Return (x, y) of the center of cell containing provided text 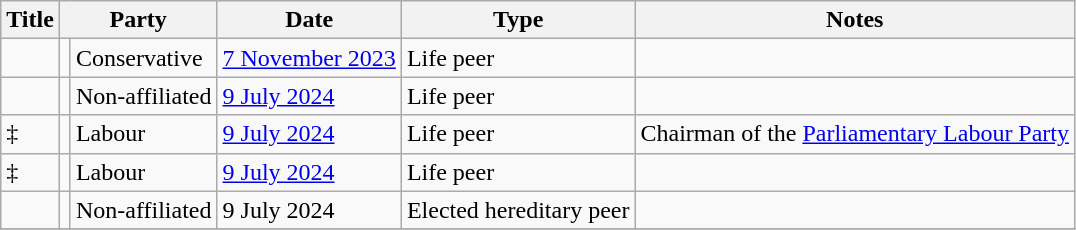
Notes (855, 20)
Party (138, 20)
Conservative (144, 58)
Elected hereditary peer (518, 210)
Title (30, 20)
Date (309, 20)
Type (518, 20)
Chairman of the Parliamentary Labour Party (855, 134)
7 November 2023 (309, 58)
